Scan for the cell matching the given text and deliver its [x, y] coordinate at center. 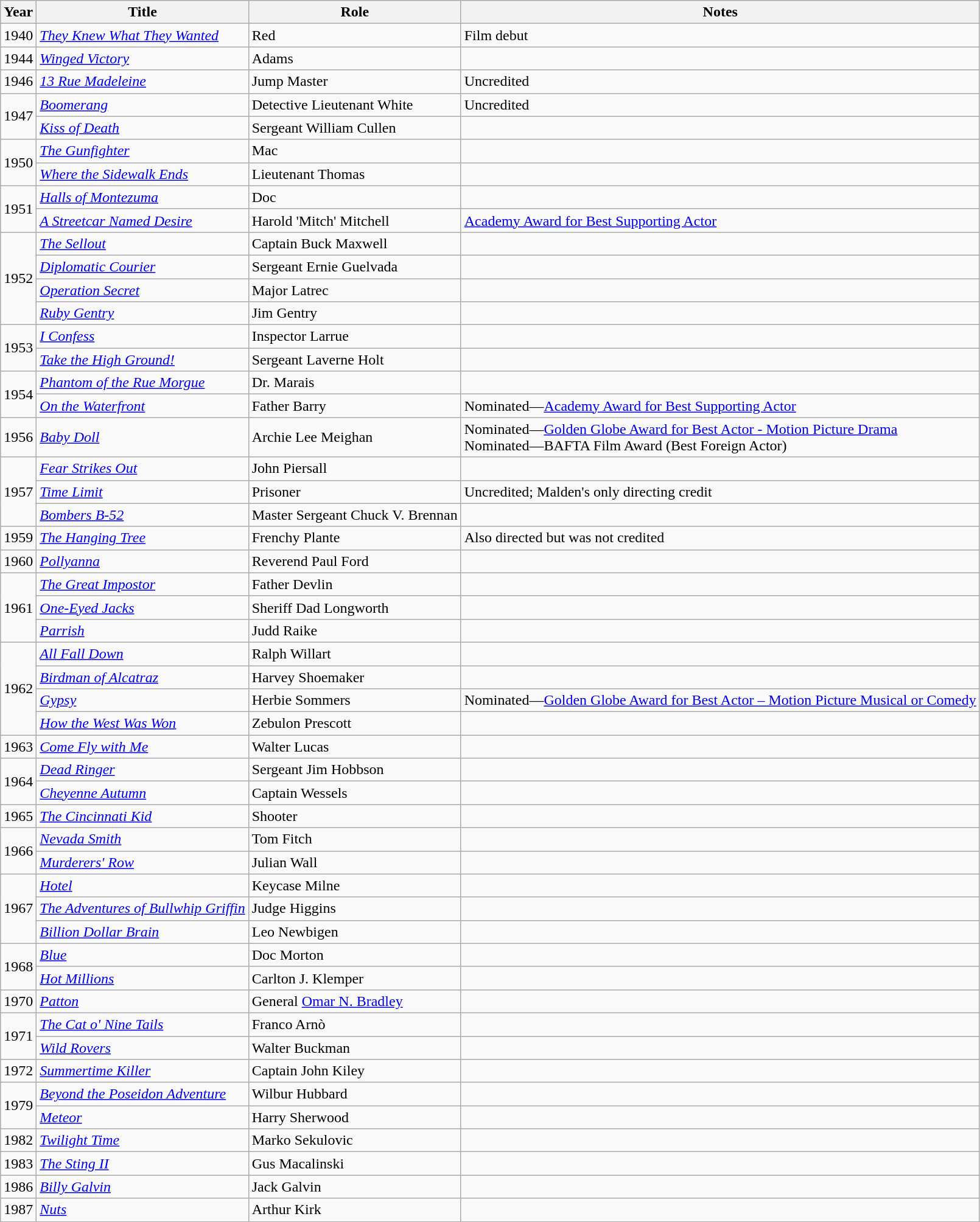
Father Devlin [354, 584]
1946 [18, 82]
Billy Galvin [142, 1187]
Role [354, 12]
Harvey Shoemaker [354, 677]
All Fall Down [142, 654]
Tom Fitch [354, 839]
1944 [18, 58]
1962 [18, 688]
Harry Sherwood [354, 1117]
Cheyenne Autumn [142, 793]
Captain Wessels [354, 793]
Nevada Smith [142, 839]
Twilight Time [142, 1140]
Judge Higgins [354, 909]
1961 [18, 607]
Doc [354, 197]
1940 [18, 35]
Jack Galvin [354, 1187]
1956 [18, 437]
Judd Raike [354, 630]
Winged Victory [142, 58]
The Sting II [142, 1164]
On the Waterfront [142, 406]
Leo Newbigen [354, 932]
Baby Doll [142, 437]
One-Eyed Jacks [142, 607]
Keycase Milne [354, 885]
1964 [18, 781]
John Piersall [354, 469]
1983 [18, 1164]
Jim Gentry [354, 313]
Bombers B-52 [142, 515]
Sergeant Ernie Guelvada [354, 267]
Adams [354, 58]
Academy Award for Best Supporting Actor [720, 220]
1972 [18, 1071]
Master Sergeant Chuck V. Brennan [354, 515]
Gus Macalinski [354, 1164]
1959 [18, 538]
Dead Ringer [142, 770]
Captain John Kiley [354, 1071]
1947 [18, 116]
Walter Lucas [354, 747]
The Great Impostor [142, 584]
1960 [18, 561]
Detective Lieutenant White [354, 105]
Kiss of Death [142, 128]
Halls of Montezuma [142, 197]
Summertime Killer [142, 1071]
Dr. Marais [354, 383]
Shooter [354, 816]
Sergeant William Cullen [354, 128]
Jump Master [354, 82]
Carlton J. Klemper [354, 978]
The Adventures of Bullwhip Griffin [142, 909]
1968 [18, 966]
1986 [18, 1187]
The Hanging Tree [142, 538]
Walter Buckman [354, 1047]
Marko Sekulovic [354, 1140]
Harold 'Mitch' Mitchell [354, 220]
1971 [18, 1036]
Hot Millions [142, 978]
Sheriff Dad Longworth [354, 607]
Nominated—Academy Award for Best Supporting Actor [720, 406]
1970 [18, 1001]
1957 [18, 492]
Father Barry [354, 406]
They Knew What They Wanted [142, 35]
Nominated—Golden Globe Award for Best Actor – Motion Picture Musical or Comedy [720, 700]
Zebulon Prescott [354, 724]
Where the Sidewalk Ends [142, 174]
Hotel [142, 885]
1951 [18, 209]
1963 [18, 747]
Nuts [142, 1210]
1952 [18, 278]
Mac [354, 151]
Arthur Kirk [354, 1210]
1979 [18, 1106]
Reverend Paul Ford [354, 561]
Nominated—Golden Globe Award for Best Actor - Motion Picture DramaNominated—BAFTA Film Award (Best Foreign Actor) [720, 437]
Operation Secret [142, 290]
Diplomatic Courier [142, 267]
1987 [18, 1210]
Birdman of Alcatraz [142, 677]
Meteor [142, 1117]
Franco Arnò [354, 1024]
Come Fly with Me [142, 747]
Notes [720, 12]
Major Latrec [354, 290]
Phantom of the Rue Morgue [142, 383]
1982 [18, 1140]
How the West Was Won [142, 724]
The Gunfighter [142, 151]
Inspector Larrue [354, 337]
Parrish [142, 630]
Time Limit [142, 492]
Julian Wall [354, 862]
1966 [18, 851]
1965 [18, 816]
Uncredited; Malden's only directing credit [720, 492]
Also directed but was not credited [720, 538]
Film debut [720, 35]
The Cincinnati Kid [142, 816]
A Streetcar Named Desire [142, 220]
1953 [18, 348]
Take the High Ground! [142, 360]
Frenchy Plante [354, 538]
Herbie Sommers [354, 700]
Gypsy [142, 700]
Blue [142, 955]
Wild Rovers [142, 1047]
1950 [18, 162]
Sergeant Jim Hobbson [354, 770]
Ralph Willart [354, 654]
Prisoner [354, 492]
1967 [18, 909]
Lieutenant Thomas [354, 174]
1954 [18, 394]
Beyond the Poseidon Adventure [142, 1094]
Boomerang [142, 105]
Red [354, 35]
Murderers' Row [142, 862]
Pollyanna [142, 561]
Fear Strikes Out [142, 469]
Title [142, 12]
The Sellout [142, 243]
Sergeant Laverne Holt [354, 360]
I Confess [142, 337]
General Omar N. Bradley [354, 1001]
The Cat o' Nine Tails [142, 1024]
Year [18, 12]
Captain Buck Maxwell [354, 243]
13 Rue Madeleine [142, 82]
Billion Dollar Brain [142, 932]
Ruby Gentry [142, 313]
Wilbur Hubbard [354, 1094]
Patton [142, 1001]
Doc Morton [354, 955]
Archie Lee Meighan [354, 437]
